Return the [X, Y] coordinate for the center point of the cell that contains the specified text.  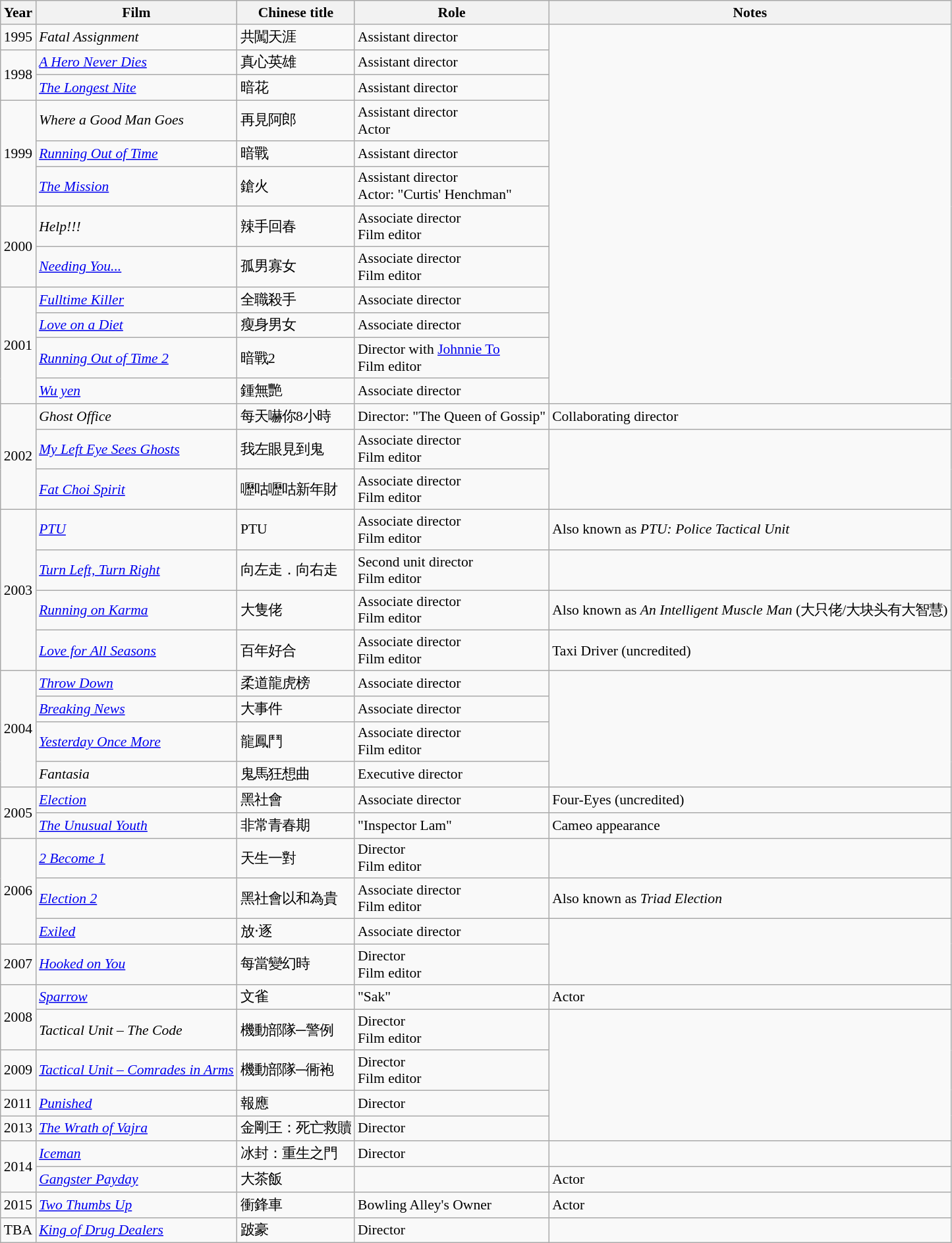
金剛王：死亡救贖 [296, 1129]
大隻佬 [296, 610]
Fulltime Killer [136, 300]
Tactical Unit – The Code [136, 1030]
黑社會 [296, 800]
Running Out of Time [136, 154]
孤男寡女 [296, 267]
2014 [18, 1167]
Cameo appearance [750, 826]
1999 [18, 154]
我左眼見到鬼 [296, 449]
Also known as Triad Election [750, 898]
柔道龍虎榜 [296, 684]
文雀 [296, 997]
Love on a Diet [136, 325]
Collaborating director [750, 416]
Two Thumbs Up [136, 1205]
鍾無艷 [296, 391]
Director: "The Queen of Gossip" [452, 416]
瘦身男女 [296, 325]
Tactical Unit – Comrades in Arms [136, 1070]
2015 [18, 1205]
放‧逐 [296, 931]
Sparrow [136, 997]
Second unit directorFilm editor [452, 570]
Hooked on You [136, 964]
2013 [18, 1129]
跛豪 [296, 1230]
Role [452, 13]
1998 [18, 75]
Notes [750, 13]
龍鳳鬥 [296, 742]
大茶飯 [296, 1179]
Gangster Payday [136, 1179]
2004 [18, 729]
2009 [18, 1070]
2 Become 1 [136, 858]
Where a Good Man Goes [136, 121]
Four-Eyes (uncredited) [750, 800]
Wu yen [136, 391]
2011 [18, 1103]
2007 [18, 964]
非常青春期 [296, 826]
再見阿郎 [296, 121]
Fat Choi Spirit [136, 490]
My Left Eye Sees Ghosts [136, 449]
Help!!! [136, 227]
2002 [18, 457]
暗戰2 [296, 358]
Assistant directorActor [452, 121]
Election [136, 800]
Yesterday Once More [136, 742]
King of Drug Dealers [136, 1230]
天生一對 [296, 858]
Fatal Assignment [136, 37]
2005 [18, 813]
Love for All Seasons [136, 651]
報應 [296, 1103]
Iceman [136, 1154]
The Unusual Youth [136, 826]
Executive director [452, 775]
鬼馬狂想曲 [296, 775]
Taxi Driver (uncredited) [750, 651]
機動部隊─警例 [296, 1030]
全職殺手 [296, 300]
"Sak" [452, 997]
2006 [18, 891]
黑社會以和為貴 [296, 898]
Director with Johnnie ToFilm editor [452, 358]
A Hero Never Dies [136, 62]
冰封：重生之門 [296, 1154]
暗戰 [296, 154]
辣手回春 [296, 227]
Also known as An Intelligent Muscle Man (大只佬/大块头有大智慧) [750, 610]
Chinese title [296, 13]
Year [18, 13]
The Longest Nite [136, 88]
Running on Karma [136, 610]
每天嚇你8小時 [296, 416]
Film [136, 13]
Bowling Alley's Owner [452, 1205]
Punished [136, 1103]
The Wrath of Vajra [136, 1129]
2003 [18, 590]
TBA [18, 1230]
Exiled [136, 931]
Also known as PTU: Police Tactical Unit [750, 530]
Ghost Office [136, 416]
The Mission [136, 186]
暗花 [296, 88]
"Inspector Lam" [452, 826]
2001 [18, 345]
1995 [18, 37]
Needing You... [136, 267]
每當變幻時 [296, 964]
向左走．向右走 [296, 570]
大事件 [296, 709]
共闖天涯 [296, 37]
真心英雄 [296, 62]
百年好合 [296, 651]
衝鋒車 [296, 1205]
Assistant directorActor: "Curtis' Henchman" [452, 186]
Fantasia [136, 775]
Running Out of Time 2 [136, 358]
Election 2 [136, 898]
Turn Left, Turn Right [136, 570]
嚦咕嚦咕新年財 [296, 490]
Throw Down [136, 684]
Breaking News [136, 709]
鎗火 [296, 186]
機動部隊─衕袍 [296, 1070]
2000 [18, 247]
2008 [18, 1017]
